Identify which cell holds the provided text, then report its [X, Y] central coordinate. 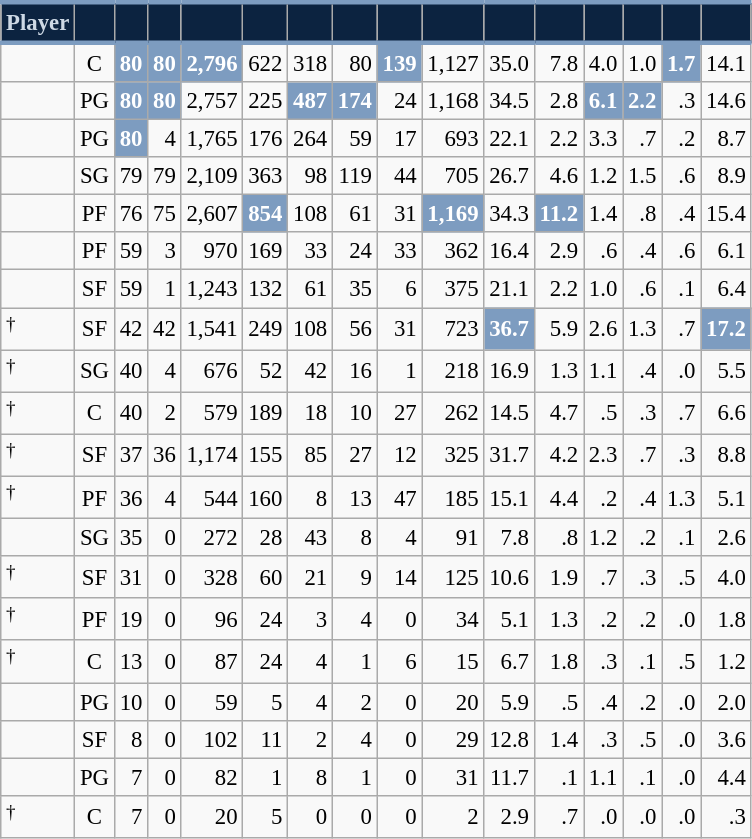
4.2 [558, 455]
970 [212, 251]
Player [38, 22]
43 [310, 538]
16 [354, 371]
249 [266, 329]
76 [130, 214]
16.9 [509, 371]
102 [212, 739]
1,168 [453, 101]
37 [130, 455]
622 [266, 62]
17 [400, 139]
132 [266, 289]
36.7 [509, 329]
26.7 [509, 176]
2.0 [726, 702]
854 [266, 214]
11 [266, 739]
14.6 [726, 101]
11.2 [558, 214]
12 [400, 455]
14.5 [509, 413]
31.7 [509, 455]
160 [266, 497]
91 [453, 538]
98 [310, 176]
362 [453, 251]
169 [266, 251]
19 [130, 619]
1,243 [212, 289]
2,796 [212, 62]
119 [354, 176]
75 [164, 214]
125 [453, 577]
487 [310, 101]
16.4 [509, 251]
1,169 [453, 214]
44 [400, 176]
14 [400, 577]
705 [453, 176]
328 [212, 577]
85 [310, 455]
21 [310, 577]
264 [310, 139]
22.1 [509, 139]
318 [310, 62]
82 [212, 777]
2,109 [212, 176]
11.7 [509, 777]
272 [212, 538]
1,174 [212, 455]
28 [266, 538]
56 [354, 329]
10.6 [509, 577]
1.9 [558, 577]
1.5 [642, 176]
87 [212, 662]
155 [266, 455]
15 [453, 662]
174 [354, 101]
2,757 [212, 101]
15.4 [726, 214]
15.1 [509, 497]
47 [400, 497]
14.1 [726, 62]
34.5 [509, 101]
1,127 [453, 62]
2.8 [558, 101]
325 [453, 455]
1,765 [212, 139]
363 [266, 176]
2.3 [604, 455]
12.8 [509, 739]
60 [266, 577]
225 [266, 101]
139 [400, 62]
35.0 [509, 62]
8.8 [726, 455]
185 [453, 497]
34.3 [509, 214]
21.1 [509, 289]
3.3 [604, 139]
8.7 [726, 139]
6.7 [509, 662]
6.6 [726, 413]
676 [212, 371]
17.2 [726, 329]
4.7 [558, 413]
723 [453, 329]
9 [354, 577]
3.6 [726, 739]
579 [212, 413]
5.5 [726, 371]
375 [453, 289]
34 [453, 619]
96 [212, 619]
6.4 [726, 289]
544 [212, 497]
189 [266, 413]
4.6 [558, 176]
18 [310, 413]
262 [453, 413]
218 [453, 371]
8.9 [726, 176]
2,607 [212, 214]
1,541 [212, 329]
52 [266, 371]
693 [453, 139]
1.7 [682, 62]
29 [453, 739]
176 [266, 139]
